Determine the [X, Y] coordinate at the center of the cell enclosing the given text.  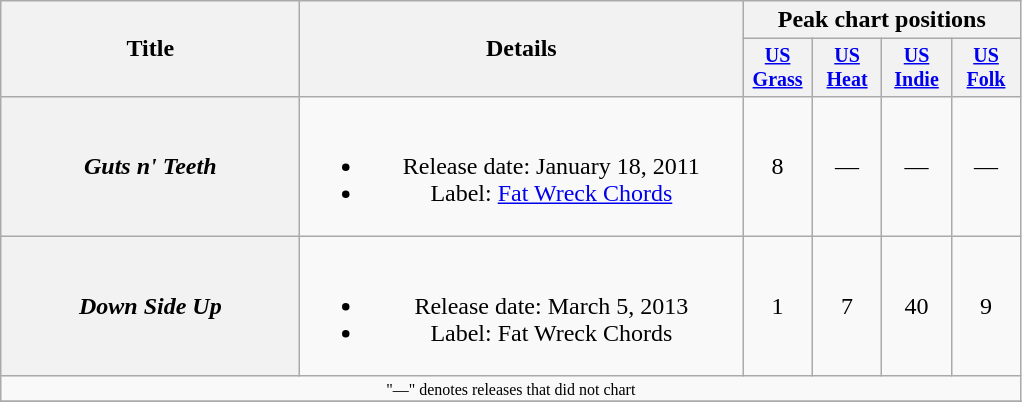
Down Side Up [150, 306]
9 [986, 306]
Guts n' Teeth [150, 166]
USHeat [846, 68]
7 [846, 306]
"—" denotes releases that did not chart [511, 388]
USFolk [986, 68]
8 [778, 166]
1 [778, 306]
US Indie [916, 68]
Peak chart positions [882, 20]
US Grass [778, 68]
Release date: January 18, 2011Label: Fat Wreck Chords [522, 166]
Title [150, 49]
40 [916, 306]
Release date: March 5, 2013Label: Fat Wreck Chords [522, 306]
Details [522, 49]
